Determine the (x, y) coordinate at the center of the cell enclosing the given text.  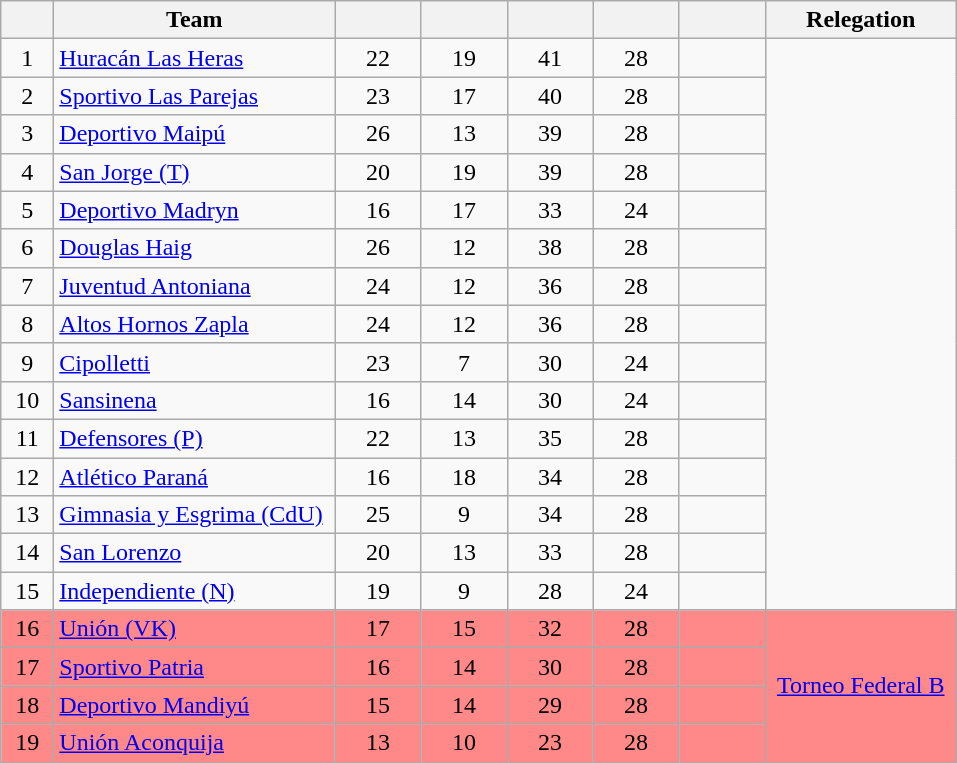
Huracán Las Heras (194, 58)
1 (28, 58)
5 (28, 210)
2 (28, 96)
Juventud Antoniana (194, 286)
Torneo Federal B (860, 686)
Sportivo Patria (194, 667)
35 (550, 438)
Defensores (P) (194, 438)
6 (28, 248)
Deportivo Mandiyú (194, 705)
40 (550, 96)
Gimnasia y Esgrima (CdU) (194, 515)
Deportivo Maipú (194, 134)
8 (28, 324)
Douglas Haig (194, 248)
3 (28, 134)
38 (550, 248)
Unión (VK) (194, 629)
Atlético Paraná (194, 477)
San Jorge (T) (194, 172)
11 (28, 438)
41 (550, 58)
25 (378, 515)
32 (550, 629)
Sportivo Las Parejas (194, 96)
Relegation (860, 20)
Sansinena (194, 400)
Unión Aconquija (194, 743)
Team (194, 20)
San Lorenzo (194, 553)
Independiente (N) (194, 591)
Altos Hornos Zapla (194, 324)
4 (28, 172)
Deportivo Madryn (194, 210)
Cipolletti (194, 362)
29 (550, 705)
